Search for the cell housing the specified text and yield its (x, y) center coordinate. 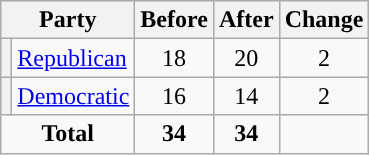
Party (68, 20)
Total (68, 134)
18 (174, 58)
14 (246, 96)
Republican (74, 58)
20 (246, 58)
16 (174, 96)
After (246, 20)
Before (174, 20)
Change (324, 20)
Democratic (74, 96)
